Output the (x, y) coordinate of the center of the cell containing the given text.  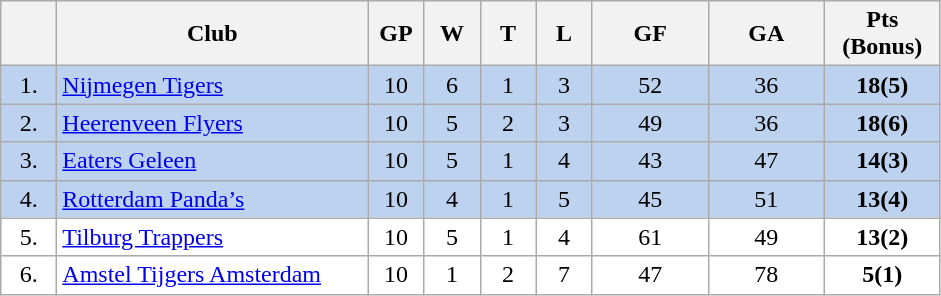
Nijmegen Tigers (212, 85)
7 (564, 275)
78 (766, 275)
Heerenveen Flyers (212, 123)
GA (766, 34)
6. (29, 275)
Eaters Geleen (212, 161)
GP (396, 34)
5. (29, 237)
18(5) (882, 85)
Pts (Bonus) (882, 34)
6 (452, 85)
T (508, 34)
13(2) (882, 237)
45 (650, 199)
L (564, 34)
Rotterdam Panda’s (212, 199)
Club (212, 34)
2. (29, 123)
5(1) (882, 275)
52 (650, 85)
18(6) (882, 123)
Amstel Tijgers Amsterdam (212, 275)
GF (650, 34)
W (452, 34)
14(3) (882, 161)
13(4) (882, 199)
61 (650, 237)
4. (29, 199)
1. (29, 85)
Tilburg Trappers (212, 237)
51 (766, 199)
3. (29, 161)
43 (650, 161)
